Find where the given text appears and provide that cell's center as [X, Y] coordinate. 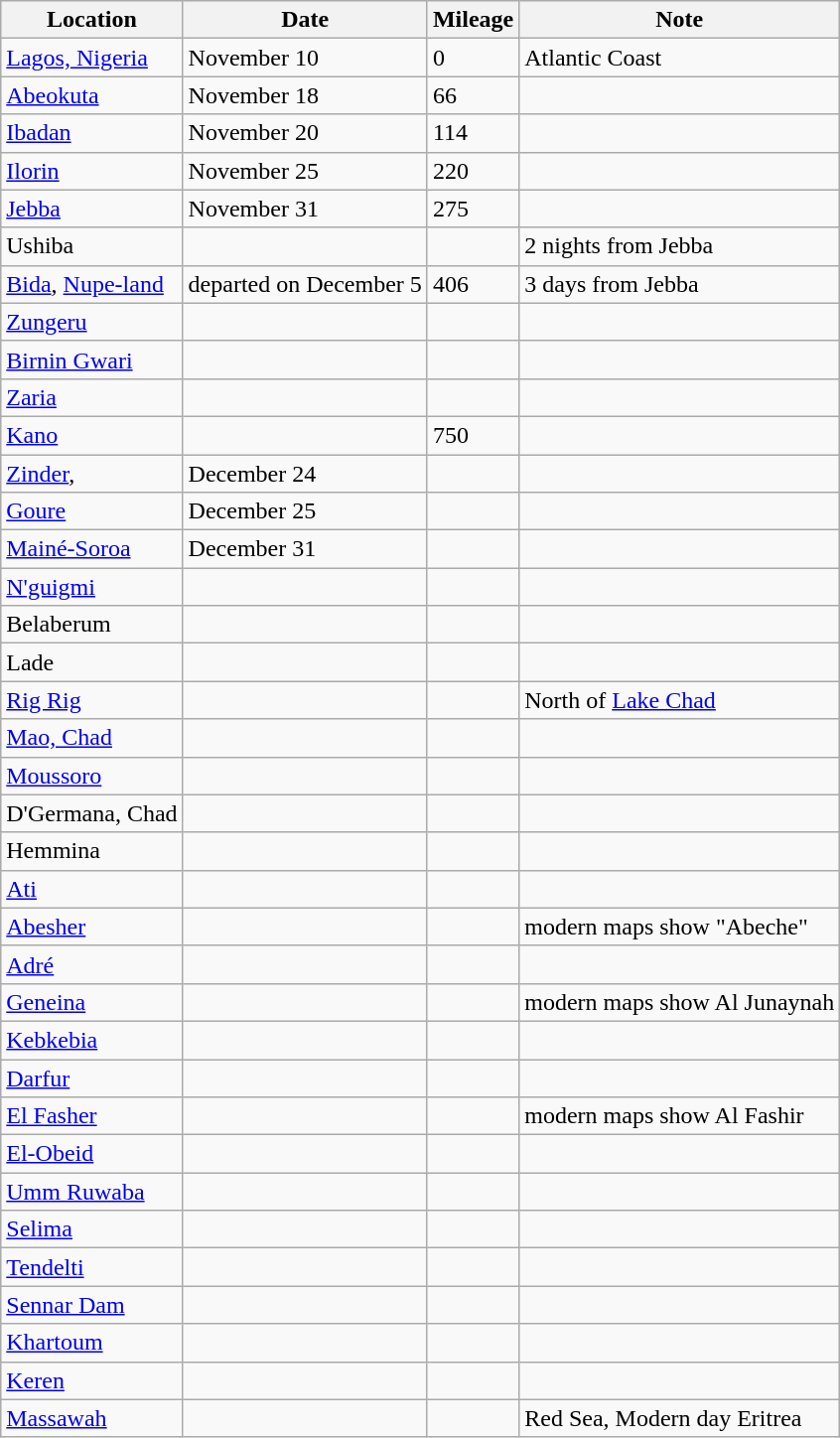
Abeokuta [91, 95]
D'Germana, Chad [91, 813]
275 [473, 209]
Birnin Gwari [91, 359]
Abesher [91, 927]
Rig Rig [91, 700]
modern maps show "Abeche" [679, 927]
2 nights from Jebba [679, 246]
66 [473, 95]
North of Lake Chad [679, 700]
0 [473, 58]
Lade [91, 662]
Mao, Chad [91, 738]
Bida, Nupe-land [91, 284]
modern maps show Al Junaynah [679, 1002]
Mainé-Soroa [91, 549]
406 [473, 284]
750 [473, 435]
Geneina [91, 1002]
Selima [91, 1229]
114 [473, 133]
Tendelti [91, 1267]
Ushiba [91, 246]
Ati [91, 889]
Ilorin [91, 171]
November 31 [305, 209]
El Fasher [91, 1116]
Zaria [91, 397]
Zungeru [91, 322]
Jebba [91, 209]
Darfur [91, 1078]
El-Obeid [91, 1154]
Mileage [473, 20]
Kebkebia [91, 1040]
November 20 [305, 133]
Khartoum [91, 1343]
December 25 [305, 511]
Massawah [91, 1418]
Sennar Dam [91, 1305]
November 18 [305, 95]
Zinder, [91, 474]
Atlantic Coast [679, 58]
220 [473, 171]
Location [91, 20]
November 10 [305, 58]
3 days from Jebba [679, 284]
Goure [91, 511]
Moussoro [91, 776]
Note [679, 20]
Umm Ruwaba [91, 1192]
Adré [91, 964]
November 25 [305, 171]
N'guigmi [91, 587]
Kano [91, 435]
Red Sea, Modern day Eritrea [679, 1418]
Belaberum [91, 625]
Ibadan [91, 133]
modern maps show Al Fashir [679, 1116]
Hemmina [91, 851]
Lagos, Nigeria [91, 58]
departed on December 5 [305, 284]
Date [305, 20]
December 24 [305, 474]
December 31 [305, 549]
Keren [91, 1380]
